For the text-containing cell, return its midpoint in [x, y] coordinate format. 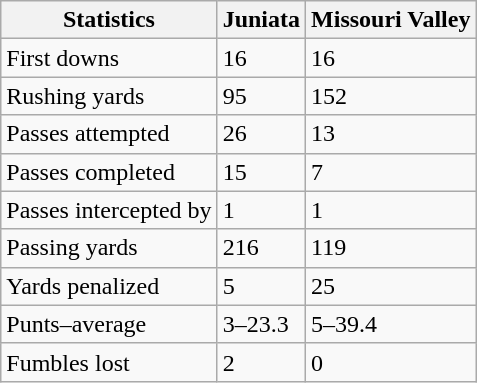
Juniata [261, 20]
13 [391, 134]
Passes attempted [109, 134]
Missouri Valley [391, 20]
216 [261, 248]
Rushing yards [109, 96]
Fumbles lost [109, 362]
Punts–average [109, 324]
Yards penalized [109, 286]
7 [391, 172]
5–39.4 [391, 324]
Passes completed [109, 172]
15 [261, 172]
26 [261, 134]
3–23.3 [261, 324]
95 [261, 96]
0 [391, 362]
Passing yards [109, 248]
Statistics [109, 20]
119 [391, 248]
25 [391, 286]
2 [261, 362]
First downs [109, 58]
152 [391, 96]
Passes intercepted by [109, 210]
5 [261, 286]
